Locate the cell with the specified text and output its [x, y] center coordinate. 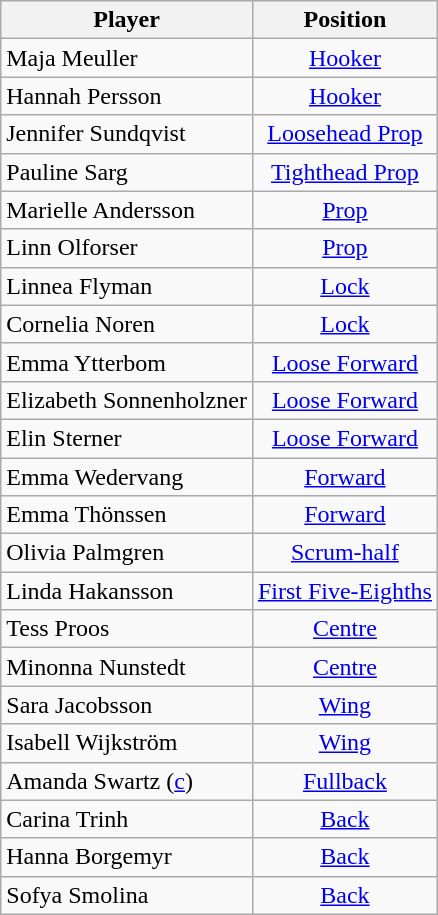
First Five-Eighths [344, 591]
Linn Olforser [127, 248]
Cornelia Noren [127, 324]
Tighthead Prop [344, 172]
Hanna Borgemyr [127, 857]
Minonna Nunstedt [127, 667]
Elin Sterner [127, 438]
Emma Wedervang [127, 477]
Loosehead Prop [344, 134]
Sofya Smolina [127, 895]
Maja Meuller [127, 58]
Carina Trinh [127, 819]
Player [127, 20]
Jennifer Sundqvist [127, 134]
Fullback [344, 781]
Scrum-half [344, 553]
Pauline Sarg [127, 172]
Marielle Andersson [127, 210]
Isabell Wijkström [127, 743]
Position [344, 20]
Olivia Palmgren [127, 553]
Tess Proos [127, 629]
Emma Ytterbom [127, 362]
Amanda Swartz (c) [127, 781]
Elizabeth Sonnenholzner [127, 400]
Sara Jacobsson [127, 705]
Hannah Persson [127, 96]
Linda Hakansson [127, 591]
Emma Thönssen [127, 515]
Linnea Flyman [127, 286]
